Return the [x, y] coordinate for the center point of the cell that contains the specified text.  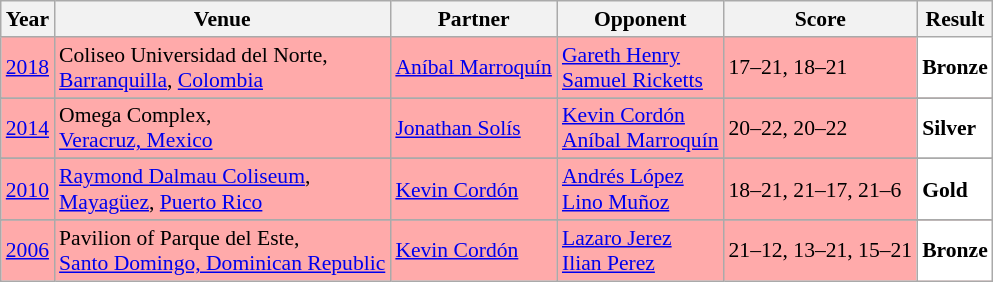
Year [28, 19]
Pavilion of Parque del Este,Santo Domingo, Dominican Republic [222, 250]
Gareth Henry Samuel Ricketts [640, 68]
Raymond Dalmau Coliseum,Mayagüez, Puerto Rico [222, 190]
21–12, 13–21, 15–21 [821, 250]
Omega Complex,Veracruz, Mexico [222, 128]
Opponent [640, 19]
Aníbal Marroquín [474, 68]
Andrés López Lino Muñoz [640, 190]
2014 [28, 128]
2010 [28, 190]
17–21, 18–21 [821, 68]
Partner [474, 19]
Silver [955, 128]
Result [955, 19]
20–22, 20–22 [821, 128]
Coliseo Universidad del Norte,Barranquilla, Colombia [222, 68]
2006 [28, 250]
Gold [955, 190]
Score [821, 19]
2018 [28, 68]
18–21, 21–17, 21–6 [821, 190]
Kevin Cordón Aníbal Marroquín [640, 128]
Venue [222, 19]
Lazaro Jerez Ilian Perez [640, 250]
Jonathan Solís [474, 128]
